Extract the (x, y) coordinate from the center of the cell holding the provided text.  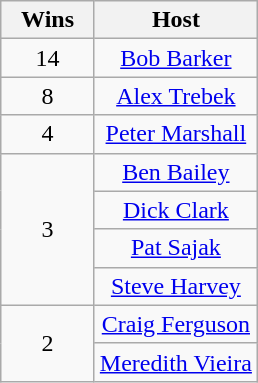
Host (176, 20)
Meredith Vieira (176, 362)
Peter Marshall (176, 134)
Wins (48, 20)
Steve Harvey (176, 286)
2 (48, 343)
3 (48, 229)
Ben Bailey (176, 172)
Alex Trebek (176, 96)
Bob Barker (176, 58)
4 (48, 134)
Craig Ferguson (176, 324)
Pat Sajak (176, 248)
14 (48, 58)
8 (48, 96)
Dick Clark (176, 210)
